From the cell containing the given text, extract its center point as (x, y) coordinate. 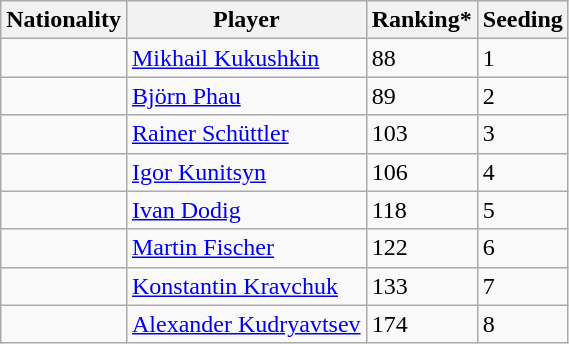
Mikhail Kukushkin (246, 58)
5 (522, 210)
Alexander Kudryavtsev (246, 324)
Seeding (522, 20)
Martin Fischer (246, 248)
Rainer Schüttler (246, 134)
1 (522, 58)
6 (522, 248)
174 (422, 324)
3 (522, 134)
Konstantin Kravchuk (246, 286)
106 (422, 172)
Player (246, 20)
103 (422, 134)
8 (522, 324)
Nationality (64, 20)
Björn Phau (246, 96)
88 (422, 58)
Igor Kunitsyn (246, 172)
2 (522, 96)
89 (422, 96)
118 (422, 210)
122 (422, 248)
Ranking* (422, 20)
133 (422, 286)
7 (522, 286)
Ivan Dodig (246, 210)
4 (522, 172)
